Determine the (x, y) coordinate at the center of the cell enclosing the given text.  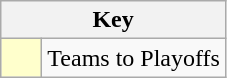
Key (114, 20)
Teams to Playoffs (134, 58)
